Return the [x, y] coordinate for the center point of the cell that contains the specified text.  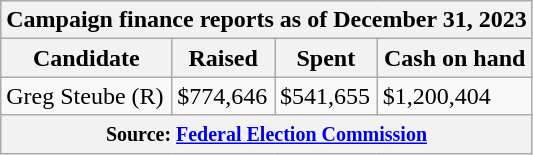
Raised [224, 58]
Greg Steube (R) [86, 96]
Candidate [86, 58]
Source: Federal Election Commission [266, 134]
$1,200,404 [454, 96]
$774,646 [224, 96]
Campaign finance reports as of December 31, 2023 [266, 20]
Spent [326, 58]
Cash on hand [454, 58]
$541,655 [326, 96]
